Find where the given text appears and provide that cell's center as [X, Y] coordinate. 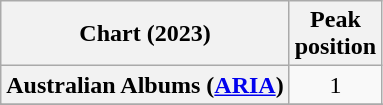
Chart (2023) [145, 34]
Peakposition [335, 34]
Australian Albums (ARIA) [145, 85]
1 [335, 85]
